Search for the cell housing the specified text and yield its (X, Y) center coordinate. 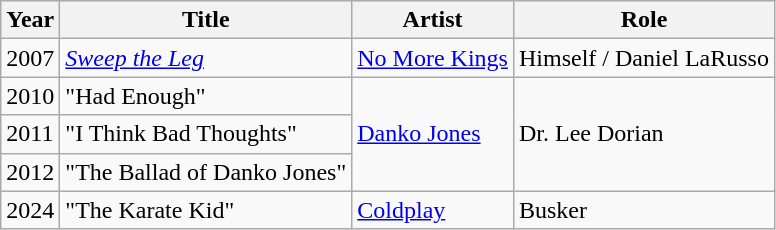
"The Karate Kid" (206, 210)
2012 (30, 172)
2010 (30, 96)
Himself / Daniel LaRusso (644, 58)
Dr. Lee Dorian (644, 134)
Sweep the Leg (206, 58)
Artist (433, 20)
2024 (30, 210)
"I Think Bad Thoughts" (206, 134)
"Had Enough" (206, 96)
Role (644, 20)
Title (206, 20)
"The Ballad of Danko Jones" (206, 172)
Coldplay (433, 210)
Busker (644, 210)
Danko Jones (433, 134)
2007 (30, 58)
No More Kings (433, 58)
Year (30, 20)
2011 (30, 134)
